Detect which cell encompasses the target text, then output its (X, Y) center coordinate. 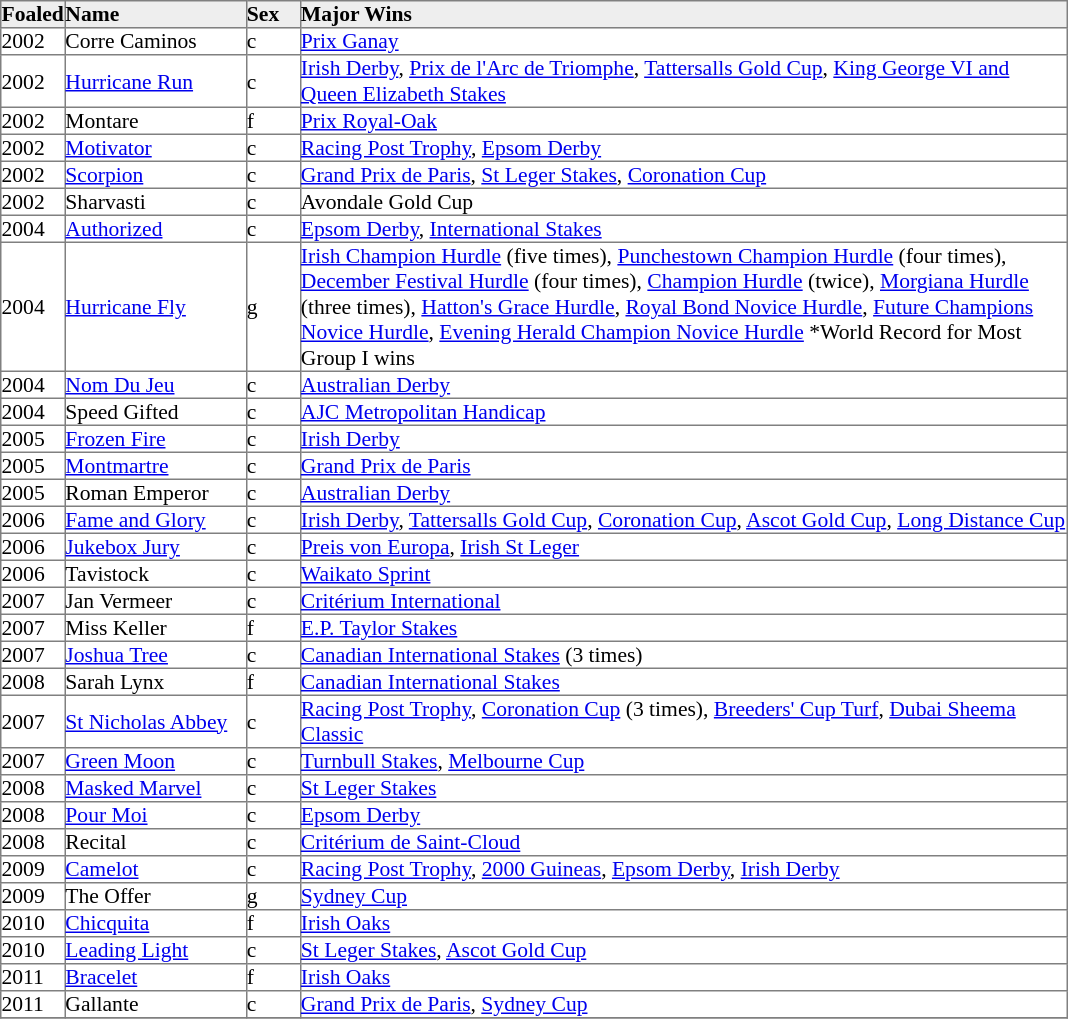
Avondale Gold Cup (683, 202)
Foaled (33, 14)
Speed Gifted (156, 412)
Turnbull Stakes, Melbourne Cup (683, 762)
Canadian International Stakes (3 times) (683, 654)
Montare (156, 120)
Prix Royal-Oak (683, 120)
Frozen Fire (156, 438)
Critérium de Saint-Cloud (683, 842)
St Leger Stakes, Ascot Gold Cup (683, 950)
Masked Marvel (156, 788)
Grand Prix de Paris, St Leger Stakes, Coronation Cup (683, 174)
Major Wins (683, 14)
Miss Keller (156, 628)
Chicquita (156, 924)
Hurricane Fly (156, 306)
Sex (273, 14)
AJC Metropolitan Handicap (683, 412)
Racing Post Trophy, Epsom Derby (683, 148)
E.P. Taylor Stakes (683, 628)
Authorized (156, 228)
Irish Derby, Prix de l'Arc de Triomphe, Tattersalls Gold Cup, King George VI and Queen Elizabeth Stakes (683, 81)
Scorpion (156, 174)
Racing Post Trophy, 2000 Guineas, Epsom Derby, Irish Derby (683, 870)
Sarah Lynx (156, 682)
Irish Derby, Tattersalls Gold Cup, Coronation Cup, Ascot Gold Cup, Long Distance Cup (683, 520)
Canadian International Stakes (683, 682)
Jukebox Jury (156, 546)
Name (156, 14)
Green Moon (156, 762)
Joshua Tree (156, 654)
Epsom Derby, International Stakes (683, 228)
Jan Vermeer (156, 600)
Epsom Derby (683, 816)
Critérium International (683, 600)
Recital (156, 842)
Fame and Glory (156, 520)
Irish Derby (683, 438)
Camelot (156, 870)
Hurricane Run (156, 81)
Preis von Europa, Irish St Leger (683, 546)
Waikato Sprint (683, 574)
Tavistock (156, 574)
St Leger Stakes (683, 788)
Motivator (156, 148)
Grand Prix de Paris (683, 466)
Pour Moi (156, 816)
Corre Caminos (156, 42)
Prix Ganay (683, 42)
Sydney Cup (683, 896)
Racing Post Trophy, Coronation Cup (3 times), Breeders' Cup Turf, Dubai Sheema Classic (683, 721)
Gallante (156, 1004)
Montmartre (156, 466)
Roman Emperor (156, 492)
Grand Prix de Paris, Sydney Cup (683, 1004)
Nom Du Jeu (156, 384)
Sharvasti (156, 202)
Bracelet (156, 978)
Leading Light (156, 950)
St Nicholas Abbey (156, 721)
The Offer (156, 896)
